From the cell containing the given text, extract its center point as [X, Y] coordinate. 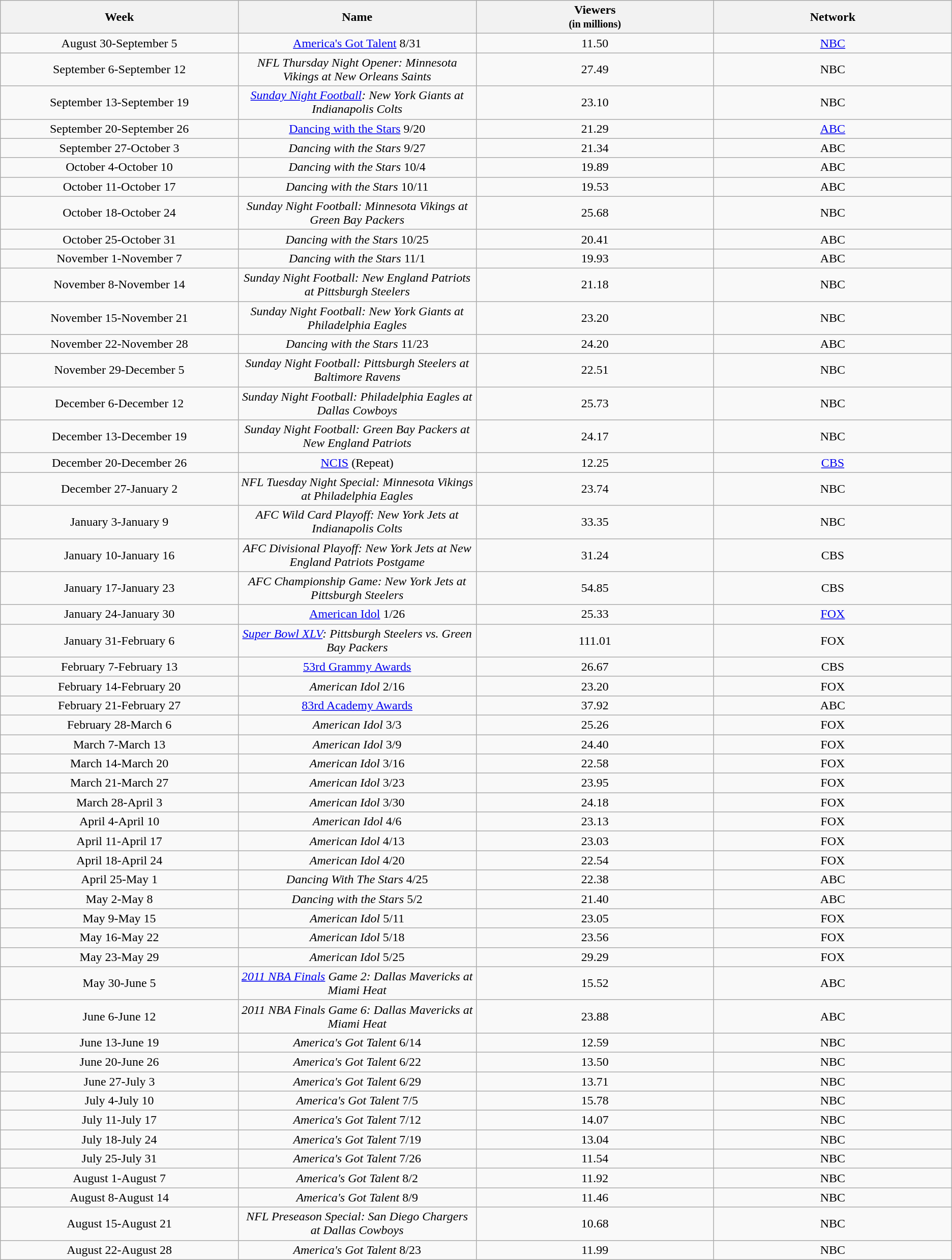
37.92 [595, 705]
America's Got Talent 6/29 [357, 1082]
September 20-September 26 [120, 129]
April 25-May 1 [120, 880]
American Idol 4/6 [357, 822]
23.03 [595, 841]
53rd Grammy Awards [357, 667]
American Idol 4/13 [357, 841]
11.99 [595, 1250]
April 4-April 10 [120, 822]
American Idol 5/11 [357, 918]
11.54 [595, 1159]
America's Got Talent 6/22 [357, 1062]
25.26 [595, 725]
83rd Academy Awards [357, 705]
12.59 [595, 1042]
11.92 [595, 1178]
November 15-November 21 [120, 317]
January 10-January 16 [120, 555]
America's Got Talent 8/31 [357, 43]
24.20 [595, 344]
March 7-March 13 [120, 744]
May 2-May 8 [120, 899]
Dancing with the Stars 9/27 [357, 148]
Sunday Night Football: Pittsburgh Steelers at Baltimore Ravens [357, 370]
Viewers(in millions) [595, 17]
November 22-November 28 [120, 344]
American Idol 3/16 [357, 764]
23.10 [595, 103]
December 20-December 26 [120, 463]
Sunday Night Football: Philadelphia Eagles at Dallas Cowboys [357, 404]
October 11-October 17 [120, 187]
22.38 [595, 880]
Dancing With The Stars 4/25 [357, 880]
Dancing with the Stars 9/20 [357, 129]
22.58 [595, 764]
American Idol 4/20 [357, 860]
August 1-August 7 [120, 1178]
21.18 [595, 285]
12.25 [595, 463]
February 14-February 20 [120, 686]
December 6-December 12 [120, 404]
19.93 [595, 258]
September 13-September 19 [120, 103]
22.54 [595, 860]
America's Got Talent 7/5 [357, 1101]
July 18-July 24 [120, 1139]
Dancing with the Stars 11/23 [357, 344]
24.17 [595, 436]
Sunday Night Football: Green Bay Packers at New England Patriots [357, 436]
March 21-March 27 [120, 783]
October 4-October 10 [120, 167]
Week [120, 17]
23.95 [595, 783]
America's Got Talent 8/9 [357, 1197]
February 21-February 27 [120, 705]
54.85 [595, 588]
15.78 [595, 1101]
February 7-February 13 [120, 667]
America's Got Talent 8/2 [357, 1178]
25.33 [595, 614]
August 8-August 14 [120, 1197]
October 18-October 24 [120, 213]
November 29-December 5 [120, 370]
AFC Championship Game: New York Jets at Pittsburgh Steelers [357, 588]
21.34 [595, 148]
NFL Thursday Night Opener: Minnesota Vikings at New Orleans Saints [357, 69]
America's Got Talent 7/12 [357, 1120]
America's Got Talent 7/19 [357, 1139]
America's Got Talent 6/14 [357, 1042]
22.51 [595, 370]
11.46 [595, 1197]
January 31-February 6 [120, 641]
March 14-March 20 [120, 764]
24.40 [595, 744]
13.50 [595, 1062]
Dancing with the Stars 10/11 [357, 187]
Dancing with the Stars 11/1 [357, 258]
25.68 [595, 213]
24.18 [595, 802]
Sunday Night Football: New York Giants at Philadelphia Eagles [357, 317]
Sunday Night Football: New England Patriots at Pittsburgh Steelers [357, 285]
21.40 [595, 899]
America's Got Talent 8/23 [357, 1250]
33.35 [595, 522]
March 28-April 3 [120, 802]
2011 NBA Finals Game 6: Dallas Mavericks at Miami Heat [357, 1016]
20.41 [595, 239]
11.50 [595, 43]
111.01 [595, 641]
AFC Divisional Playoff: New York Jets at New England Patriots Postgame [357, 555]
NFL Preseason Special: San Diego Chargers at Dallas Cowboys [357, 1223]
Dancing with the Stars 5/2 [357, 899]
23.88 [595, 1016]
Dancing with the Stars 10/25 [357, 239]
January 17-January 23 [120, 588]
July 25-July 31 [120, 1159]
January 3-January 9 [120, 522]
23.74 [595, 489]
13.04 [595, 1139]
June 13-June 19 [120, 1042]
May 16-May 22 [120, 938]
26.67 [595, 667]
21.29 [595, 129]
December 27-January 2 [120, 489]
10.68 [595, 1223]
American Idol 3/3 [357, 725]
September 27-October 3 [120, 148]
2011 NBA Finals Game 2: Dallas Mavericks at Miami Heat [357, 983]
23.13 [595, 822]
May 9-May 15 [120, 918]
15.52 [595, 983]
American Idol 1/26 [357, 614]
Sunday Night Football: Minnesota Vikings at Green Bay Packers [357, 213]
June 6-June 12 [120, 1016]
January 24-January 30 [120, 614]
July 4-July 10 [120, 1101]
19.53 [595, 187]
May 30-June 5 [120, 983]
29.29 [595, 957]
American Idol 3/23 [357, 783]
14.07 [595, 1120]
American Idol 3/9 [357, 744]
Super Bowl XLV: Pittsburgh Steelers vs. Green Bay Packers [357, 641]
American Idol 5/25 [357, 957]
June 27-July 3 [120, 1082]
Dancing with the Stars 10/4 [357, 167]
Sunday Night Football: New York Giants at Indianapolis Colts [357, 103]
November 8-November 14 [120, 285]
August 30-September 5 [120, 43]
NFL Tuesday Night Special: Minnesota Vikings at Philadelphia Eagles [357, 489]
August 22-August 28 [120, 1250]
31.24 [595, 555]
May 23-May 29 [120, 957]
23.56 [595, 938]
December 13-December 19 [120, 436]
America's Got Talent 7/26 [357, 1159]
April 11-April 17 [120, 841]
23.05 [595, 918]
Network [833, 17]
October 25-October 31 [120, 239]
November 1-November 7 [120, 258]
American Idol 3/30 [357, 802]
September 6-September 12 [120, 69]
NCIS (Repeat) [357, 463]
19.89 [595, 167]
13.71 [595, 1082]
April 18-April 24 [120, 860]
June 20-June 26 [120, 1062]
AFC Wild Card Playoff: New York Jets at Indianapolis Colts [357, 522]
August 15-August 21 [120, 1223]
July 11-July 17 [120, 1120]
25.73 [595, 404]
27.49 [595, 69]
Name [357, 17]
American Idol 5/18 [357, 938]
American Idol 2/16 [357, 686]
February 28-March 6 [120, 725]
